Find where the given text appears and provide that cell's center as [x, y] coordinate. 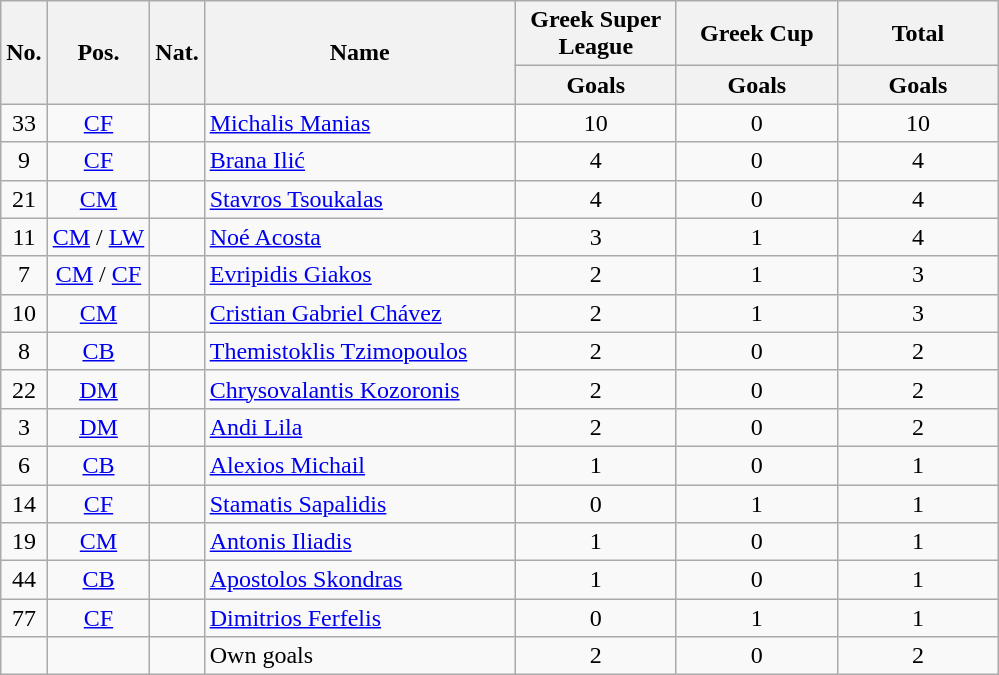
Apostolos Skondras [360, 580]
Themistoklis Tzimopoulos [360, 351]
Alexios Michail [360, 465]
7 [24, 275]
Name [360, 52]
Stavros Tsoukalas [360, 199]
Nat. [177, 52]
33 [24, 123]
Antonis Iliadis [360, 542]
Evripidis Giakos [360, 275]
19 [24, 542]
44 [24, 580]
Chrysovalantis Kozoronis [360, 389]
8 [24, 351]
CM / CF [98, 275]
Noé Acosta [360, 237]
Dimitrios Ferfelis [360, 618]
6 [24, 465]
No. [24, 52]
9 [24, 161]
Brana Ilić [360, 161]
Greek Cup [756, 34]
Pos. [98, 52]
Michalis Manias [360, 123]
Stamatis Sapalidis [360, 503]
Cristian Gabriel Chávez [360, 313]
22 [24, 389]
77 [24, 618]
Own goals [360, 656]
21 [24, 199]
11 [24, 237]
CM / LW [98, 237]
14 [24, 503]
Total [918, 34]
Greek Super League [596, 34]
Andi Lila [360, 427]
